Locate the cell with the specified text and output its [X, Y] center coordinate. 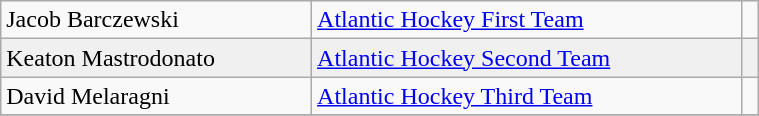
Jacob Barczewski [156, 20]
Keaton Mastrodonato [156, 58]
David Melaragni [156, 96]
Atlantic Hockey Second Team [527, 58]
Atlantic Hockey Third Team [527, 96]
Atlantic Hockey First Team [527, 20]
